Return (x, y) of the center of cell containing provided text 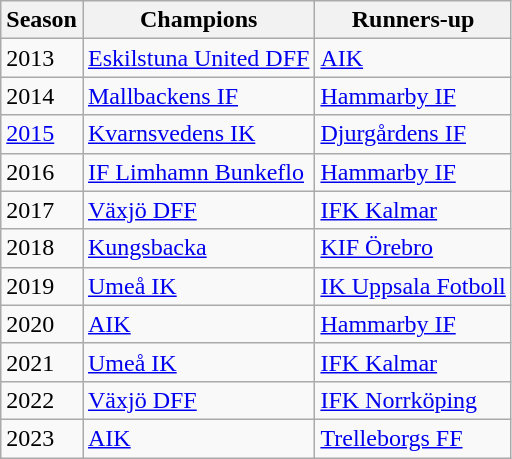
Mallbackens IF (198, 96)
2023 (42, 438)
Kungsbacka (198, 248)
2018 (42, 248)
2016 (42, 172)
Kvarnsvedens IK (198, 134)
2020 (42, 324)
2013 (42, 58)
2015 (42, 134)
2017 (42, 210)
2019 (42, 286)
2022 (42, 400)
Eskilstuna United DFF (198, 58)
Champions (198, 20)
2014 (42, 96)
KIF Örebro (413, 248)
IK Uppsala Fotboll (413, 286)
Season (42, 20)
IF Limhamn Bunkeflo (198, 172)
Runners-up (413, 20)
Trelleborgs FF (413, 438)
IFK Norrköping (413, 400)
Djurgårdens IF (413, 134)
2021 (42, 362)
